Detect which cell encompasses the target text, then output its [X, Y] center coordinate. 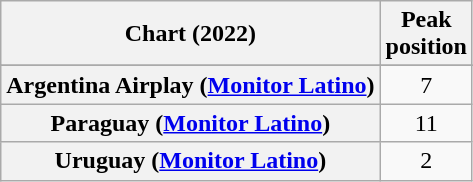
11 [426, 123]
Chart (2022) [190, 34]
Argentina Airplay (Monitor Latino) [190, 85]
7 [426, 85]
Peakposition [426, 34]
Paraguay (Monitor Latino) [190, 123]
Uruguay (Monitor Latino) [190, 161]
2 [426, 161]
